From the cell containing the given text, extract its center point as [X, Y] coordinate. 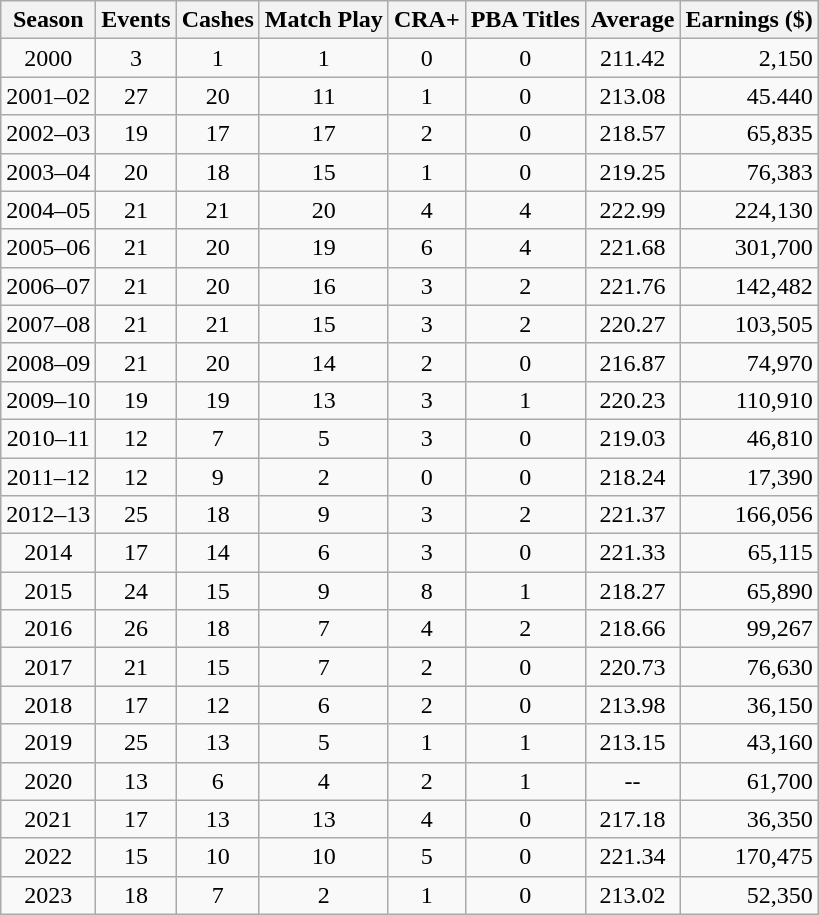
216.87 [632, 362]
2006–07 [48, 286]
211.42 [632, 58]
2021 [48, 819]
2020 [48, 781]
213.08 [632, 96]
Cashes [218, 20]
Events [136, 20]
213.98 [632, 705]
74,970 [749, 362]
221.33 [632, 553]
17,390 [749, 477]
8 [426, 591]
221.76 [632, 286]
2005–06 [48, 248]
2009–10 [48, 400]
222.99 [632, 210]
2012–13 [48, 515]
220.73 [632, 667]
76,630 [749, 667]
221.34 [632, 857]
11 [324, 96]
Earnings ($) [749, 20]
61,700 [749, 781]
24 [136, 591]
Season [48, 20]
221.68 [632, 248]
-- [632, 781]
170,475 [749, 857]
2000 [48, 58]
213.15 [632, 743]
2016 [48, 629]
2019 [48, 743]
218.57 [632, 134]
65,890 [749, 591]
2004–05 [48, 210]
219.03 [632, 438]
76,383 [749, 172]
2008–09 [48, 362]
220.27 [632, 324]
218.24 [632, 477]
2015 [48, 591]
220.23 [632, 400]
46,810 [749, 438]
110,910 [749, 400]
Average [632, 20]
PBA Titles [525, 20]
2018 [48, 705]
2001–02 [48, 96]
CRA+ [426, 20]
2002–03 [48, 134]
166,056 [749, 515]
36,350 [749, 819]
2014 [48, 553]
2017 [48, 667]
301,700 [749, 248]
45.440 [749, 96]
99,267 [749, 629]
219.25 [632, 172]
221.37 [632, 515]
27 [136, 96]
52,350 [749, 895]
142,482 [749, 286]
217.18 [632, 819]
213.02 [632, 895]
218.27 [632, 591]
2007–08 [48, 324]
2,150 [749, 58]
Match Play [324, 20]
36,150 [749, 705]
218.66 [632, 629]
2022 [48, 857]
2003–04 [48, 172]
103,505 [749, 324]
2010–11 [48, 438]
224,130 [749, 210]
2023 [48, 895]
65,115 [749, 553]
43,160 [749, 743]
2011–12 [48, 477]
65,835 [749, 134]
16 [324, 286]
26 [136, 629]
